Scan for the cell matching the given text and deliver its (X, Y) coordinate at center. 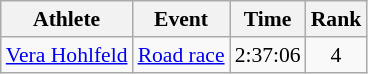
Event (182, 19)
4 (336, 55)
Athlete (67, 19)
2:37:06 (268, 55)
Rank (336, 19)
Time (268, 19)
Road race (182, 55)
Vera Hohlfeld (67, 55)
